Find where the given text appears and provide that cell's center as [x, y] coordinate. 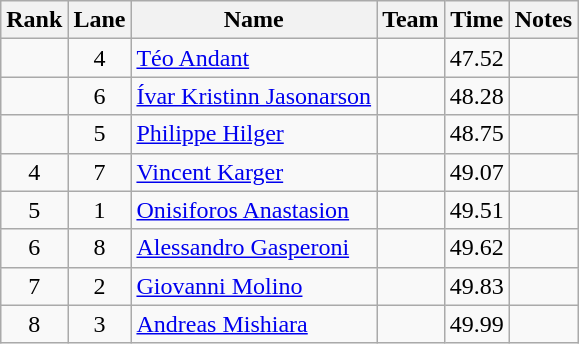
49.99 [476, 324]
Alessandro Gasperoni [254, 248]
Andreas Mishiara [254, 324]
48.28 [476, 96]
49.07 [476, 172]
1 [100, 210]
Team [411, 20]
Téo Andant [254, 58]
Notes [543, 20]
48.75 [476, 134]
Rank [34, 20]
Giovanni Molino [254, 286]
Name [254, 20]
3 [100, 324]
Ívar Kristinn Jasonarson [254, 96]
Lane [100, 20]
Philippe Hilger [254, 134]
49.83 [476, 286]
Vincent Karger [254, 172]
Onisiforos Anastasion [254, 210]
47.52 [476, 58]
Time [476, 20]
49.51 [476, 210]
49.62 [476, 248]
2 [100, 286]
